Scan for the cell matching the given text and deliver its [x, y] coordinate at center. 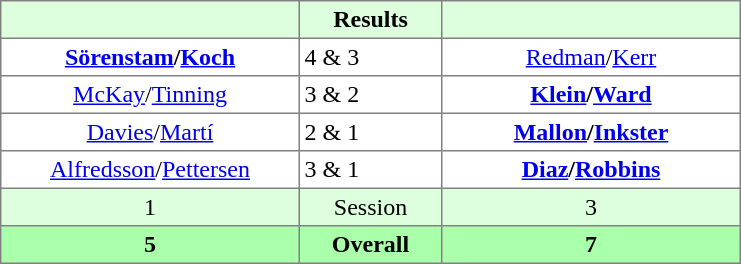
Sörenstam/Koch [150, 57]
4 & 3 [370, 57]
Redman/Kerr [591, 57]
3 [591, 207]
Mallon/Inkster [591, 132]
2 & 1 [370, 132]
Session [370, 207]
3 & 2 [370, 95]
Overall [370, 245]
5 [150, 245]
3 & 1 [370, 170]
Klein/Ward [591, 95]
Alfredsson/Pettersen [150, 170]
McKay/Tinning [150, 95]
Davies/Martí [150, 132]
Diaz/Robbins [591, 170]
Results [370, 20]
1 [150, 207]
7 [591, 245]
